Output the [X, Y] coordinate of the center of the cell containing the given text.  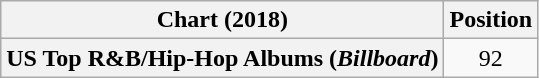
US Top R&B/Hip-Hop Albums (Billboard) [222, 58]
Chart (2018) [222, 20]
92 [491, 58]
Position [491, 20]
